Search for the cell housing the specified text and yield its (x, y) center coordinate. 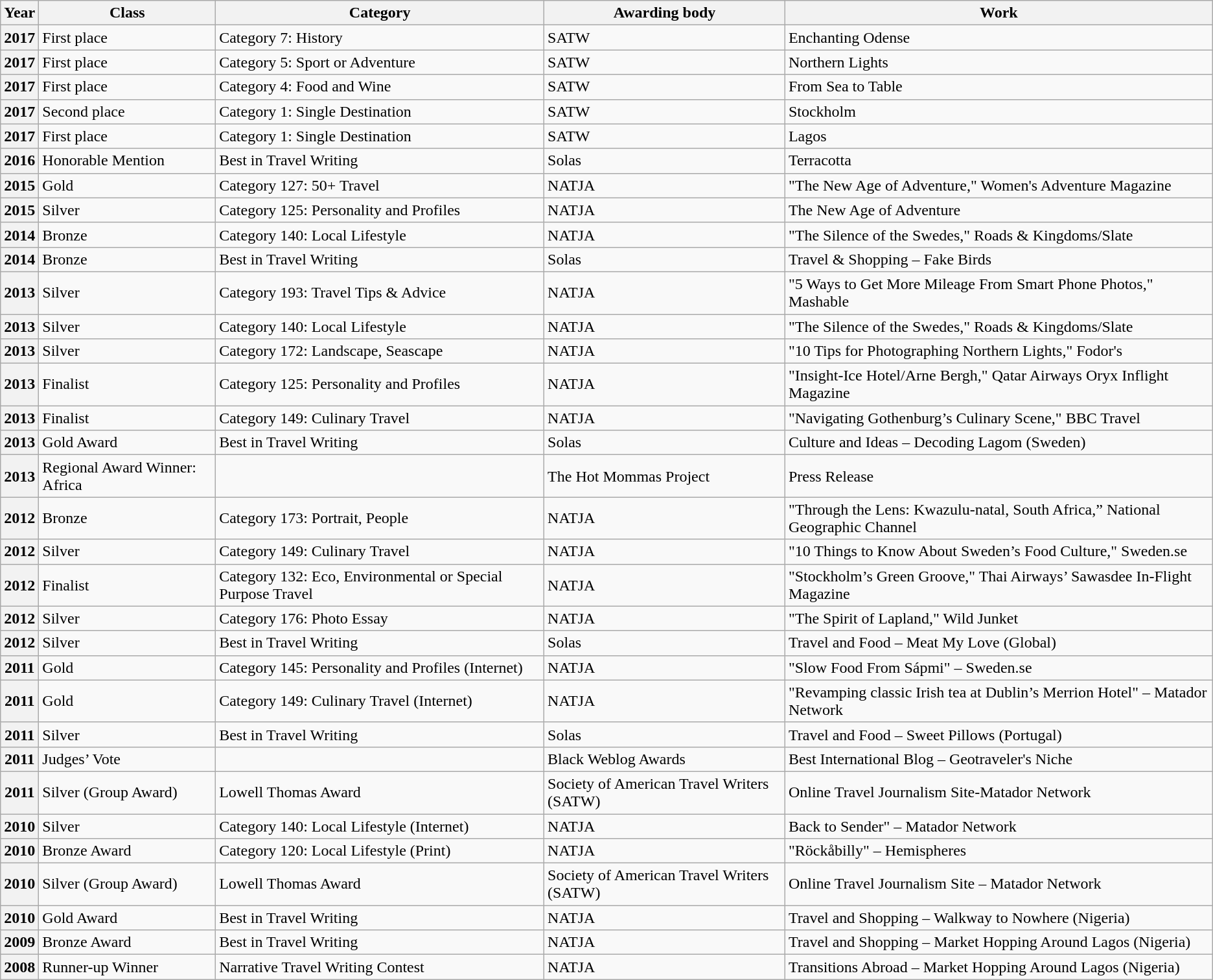
The New Age of Adventure (999, 210)
Travel and Shopping – Market Hopping Around Lagos (Nigeria) (999, 942)
"Slow Food From Sápmi" – Sweden.se (999, 668)
Regional Award Winner: Africa (127, 476)
"10 Tips for Photographing Northern Lights," Fodor's (999, 351)
Category 7: History (380, 38)
Back to Sender" – Matador Network (999, 826)
Travel and Shopping – Walkway to Nowhere (Nigeria) (999, 918)
The Hot Mommas Project (665, 476)
Honorable Mention (127, 161)
Best International Blog – Geotraveler's Niche (999, 759)
Category 145: Personality and Profiles (Internet) (380, 668)
Category 120: Local Lifestyle (Print) (380, 851)
Runner-up Winner (127, 967)
Travel and Food – Meat My Love (Global) (999, 643)
"Through the Lens: Kwazulu-natal, South Africa,” National Geographic Channel (999, 519)
2009 (19, 942)
From Sea to Table (999, 87)
"10 Things to Know About Sweden’s Food Culture," Sweden.se (999, 552)
Transitions Abroad – Market Hopping Around Lagos (Nigeria) (999, 967)
"Revamping classic Irish tea at Dublin’s Merrion Hotel" – Matador Network (999, 701)
Awarding body (665, 13)
Category 4: Food and Wine (380, 87)
2016 (19, 161)
Black Weblog Awards (665, 759)
"Stockholm’s Green Groove," Thai Airways’ Sawasdee In-Flight Magazine (999, 585)
Enchanting Odense (999, 38)
Culture and Ideas – Decoding Lagom (Sweden) (999, 443)
Judges’ Vote (127, 759)
"Röckåbilly" – Hemispheres (999, 851)
Travel & Shopping – Fake Birds (999, 259)
Press Release (999, 476)
Online Travel Journalism Site-Matador Network (999, 792)
Category (380, 13)
Work (999, 13)
Category 127: 50+ Travel (380, 185)
"The Spirit of Lapland," Wild Junket (999, 618)
Stockholm (999, 111)
Second place (127, 111)
"Navigating Gothenburg’s Culinary Scene," BBC Travel (999, 418)
Northern Lights (999, 62)
Category 132: Eco, Environmental or Special Purpose Travel (380, 585)
Category 173: Portrait, People (380, 519)
Category 176: Photo Essay (380, 618)
"Insight-Ice Hotel/Arne Bergh," Qatar Airways Oryx Inflight Magazine (999, 385)
Class (127, 13)
"5 Ways to Get More Mileage From Smart Phone Photos," Mashable (999, 293)
Category 149: Culinary Travel (Internet) (380, 701)
Travel and Food – Sweet Pillows (Portugal) (999, 734)
Year (19, 13)
Terracotta (999, 161)
Narrative Travel Writing Contest (380, 967)
2008 (19, 967)
Online Travel Journalism Site – Matador Network (999, 884)
Category 140: Local Lifestyle (Internet) (380, 826)
Category 5: Sport or Adventure (380, 62)
Lagos (999, 136)
Category 193: Travel Tips & Advice (380, 293)
"The New Age of Adventure," Women's Adventure Magazine (999, 185)
Category 172: Landscape, Seascape (380, 351)
